Locate the cell with the specified text and output its [x, y] center coordinate. 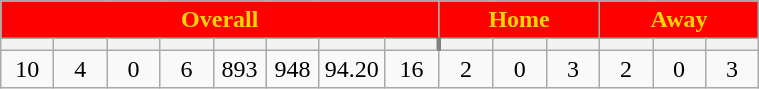
893 [240, 69]
94.20 [352, 69]
Away [678, 20]
4 [80, 69]
948 [292, 69]
Overall [220, 20]
Home [520, 20]
6 [186, 69]
10 [28, 69]
16 [412, 69]
